Pinpoint the cell where the given text exists, returning its (x, y) midpoint coordinate. 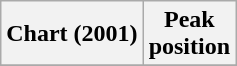
Peakposition (189, 34)
Chart (2001) (72, 34)
